Extract the (X, Y) coordinate from the center of the cell holding the provided text.  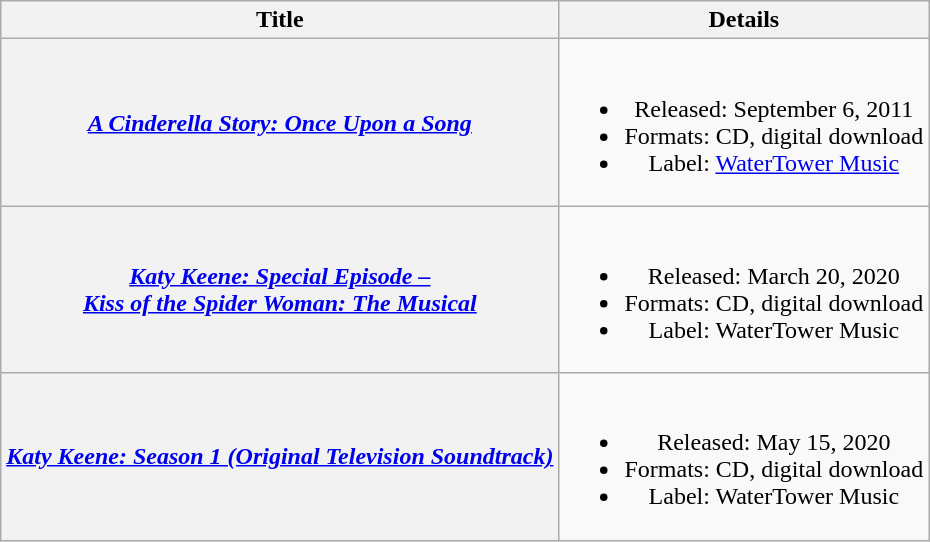
Released: March 20, 2020Formats: CD, digital downloadLabel: WaterTower Music (744, 290)
Katy Keene: Season 1 (Original Television Soundtrack) (280, 456)
Released: September 6, 2011Formats: CD, digital downloadLabel: WaterTower Music (744, 122)
Title (280, 20)
Katy Keene: Special Episode –Kiss of the Spider Woman: The Musical (280, 290)
Details (744, 20)
Released: May 15, 2020Formats: CD, digital downloadLabel: WaterTower Music (744, 456)
A Cinderella Story: Once Upon a Song (280, 122)
